Provide the (x, y) coordinate of the cell's center where the given text is located.  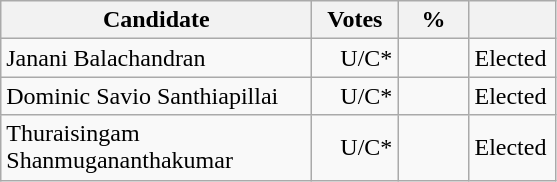
% (434, 20)
Dominic Savio Santhiapillai (156, 96)
Janani Balachandran (156, 58)
Candidate (156, 20)
Votes (355, 20)
Thuraisingam Shanmugananthakumar (156, 148)
